Identify which cell holds the provided text, then report its [X, Y] central coordinate. 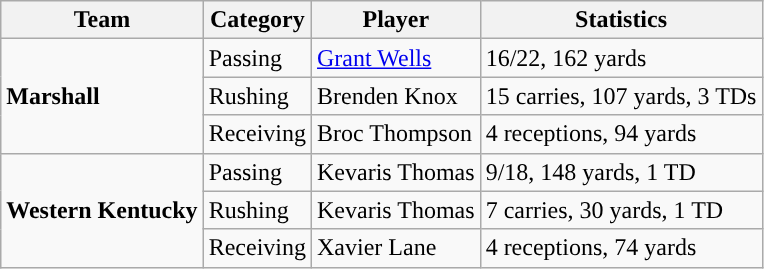
Western Kentucky [102, 210]
Player [396, 20]
15 carries, 107 yards, 3 TDs [621, 96]
Category [257, 20]
Team [102, 20]
Marshall [102, 96]
Broc Thompson [396, 134]
Grant Wells [396, 58]
Statistics [621, 20]
9/18, 148 yards, 1 TD [621, 172]
4 receptions, 94 yards [621, 134]
7 carries, 30 yards, 1 TD [621, 210]
Xavier Lane [396, 248]
Brenden Knox [396, 96]
16/22, 162 yards [621, 58]
4 receptions, 74 yards [621, 248]
